Capture the cell that displays the provided text and extract its [x, y] central coordinate. 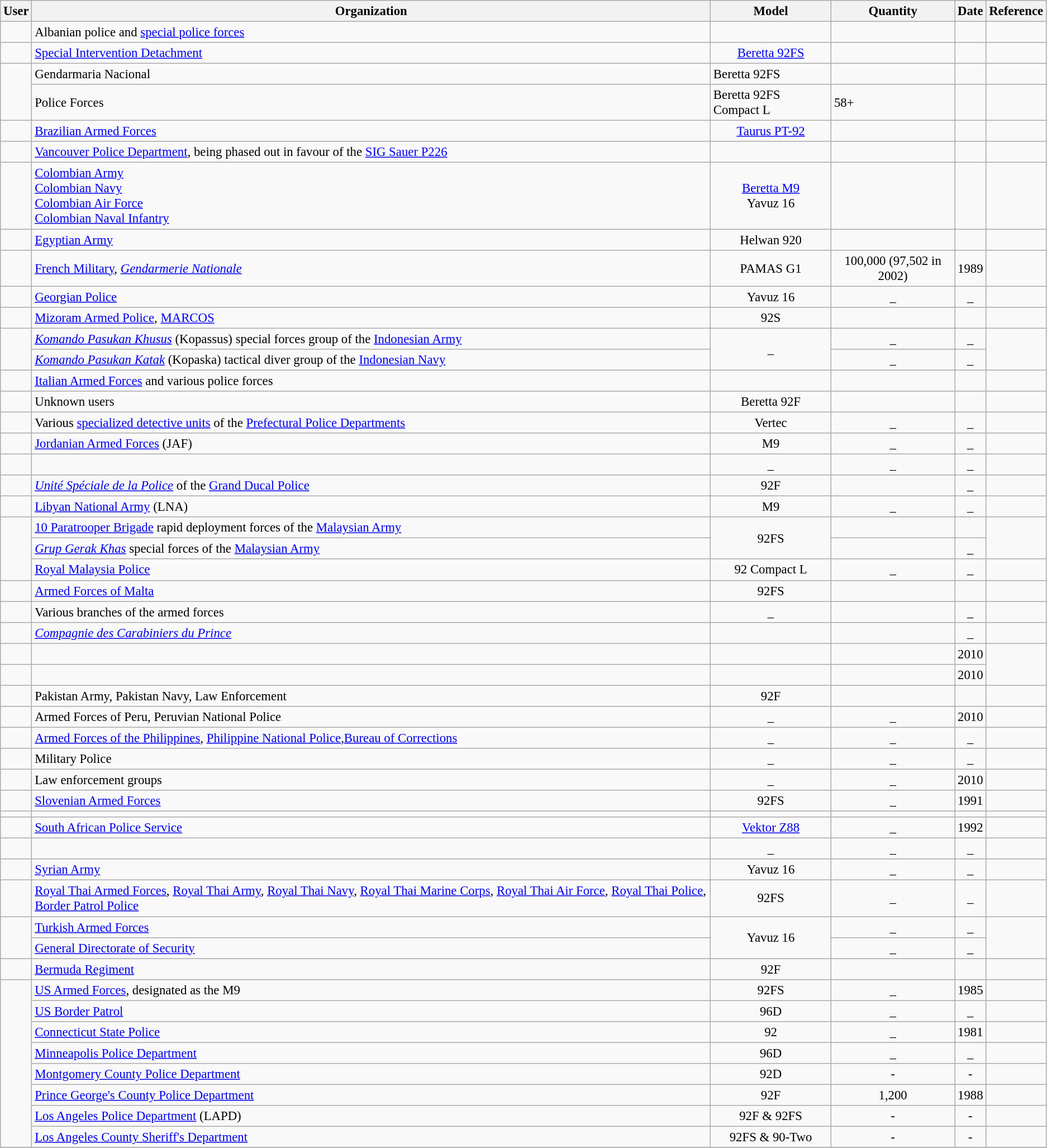
Grup Gerak Khas special forces of the Malaysian Army [371, 549]
92F & 92FS [771, 1116]
Montgomery County Police Department [371, 1074]
Beretta 92FS Compact L [771, 103]
Libyan National Army (LNA) [371, 507]
1991 [970, 801]
Various branches of the armed forces [371, 612]
Italian Armed Forces and various police forces [371, 381]
1992 [970, 828]
1981 [970, 1032]
Reference [1016, 11]
US Armed Forces, designated as the M9 [371, 990]
Jordanian Armed Forces (JAF) [371, 444]
Los Angeles Police Department (LAPD) [371, 1116]
Royal Thai Armed Forces, Royal Thai Army, Royal Thai Navy, Royal Thai Marine Corps, Royal Thai Air Force, Royal Thai Police, Border Patrol Police [371, 899]
Police Forces [371, 103]
General Directorate of Security [371, 948]
Organization [371, 11]
Pakistan Army, Pakistan Navy, Law Enforcement [371, 696]
Slovenian Armed Forces [371, 801]
Vertec [771, 423]
Armed Forces of the Philippines, Philippine National Police,Bureau of Corrections [371, 738]
Law enforcement groups [371, 780]
Prince George's County Police Department [371, 1095]
Military Police [371, 759]
Komando Pasukan Khusus (Kopassus) special forces group of the Indonesian Army [371, 339]
Bermuda Regiment [371, 969]
58+ [893, 103]
Turkish Armed Forces [371, 927]
Helwan 920 [771, 240]
92 [771, 1032]
Royal Malaysia Police [371, 570]
Special Intervention Detachment [371, 53]
Vektor Z88 [771, 828]
User [16, 11]
Connecticut State Police [371, 1032]
Unité Spéciale de la Police of the Grand Ducal Police [371, 486]
Quantity [893, 11]
Model [771, 11]
Beretta M9Yavuz 16 [771, 196]
92FS & 90-Two [771, 1137]
1988 [970, 1095]
Armed Forces of Peru, Peruvian National Police [371, 717]
92D [771, 1074]
1985 [970, 990]
Beretta 92F [771, 402]
Date [970, 11]
Colombian ArmyColombian NavyColombian Air ForceColombian Naval Infantry [371, 196]
Brazilian Armed Forces [371, 131]
Los Angeles County Sheriff's Department [371, 1137]
Minneapolis Police Department [371, 1053]
Gendarmaria Nacional [371, 74]
Various specialized detective units of the Prefectural Police Departments [371, 423]
Georgian Police [371, 297]
Mizoram Armed Police, MARCOS [371, 317]
French Military, Gendarmerie Nationale [371, 268]
Taurus PT-92 [771, 131]
92 Compact L [771, 570]
Vancouver Police Department, being phased out in favour of the SIG Sauer P226 [371, 153]
US Border Patrol [371, 1011]
1,200 [893, 1095]
1989 [970, 268]
92S [771, 317]
Komando Pasukan Katak (Kopaska) tactical diver group of the Indonesian Navy [371, 360]
Albanian police and special police forces [371, 32]
100,000 (97,502 in 2002) [893, 268]
PAMAS G1 [771, 268]
Syrian Army [371, 870]
South African Police Service [371, 828]
Egyptian Army [371, 240]
10 Paratrooper Brigade rapid deployment forces of the Malaysian Army [371, 528]
Compagnie des Carabiniers du Prince [371, 633]
Armed Forces of Malta [371, 591]
Unknown users [371, 402]
